Return (x, y) of the center of cell containing provided text 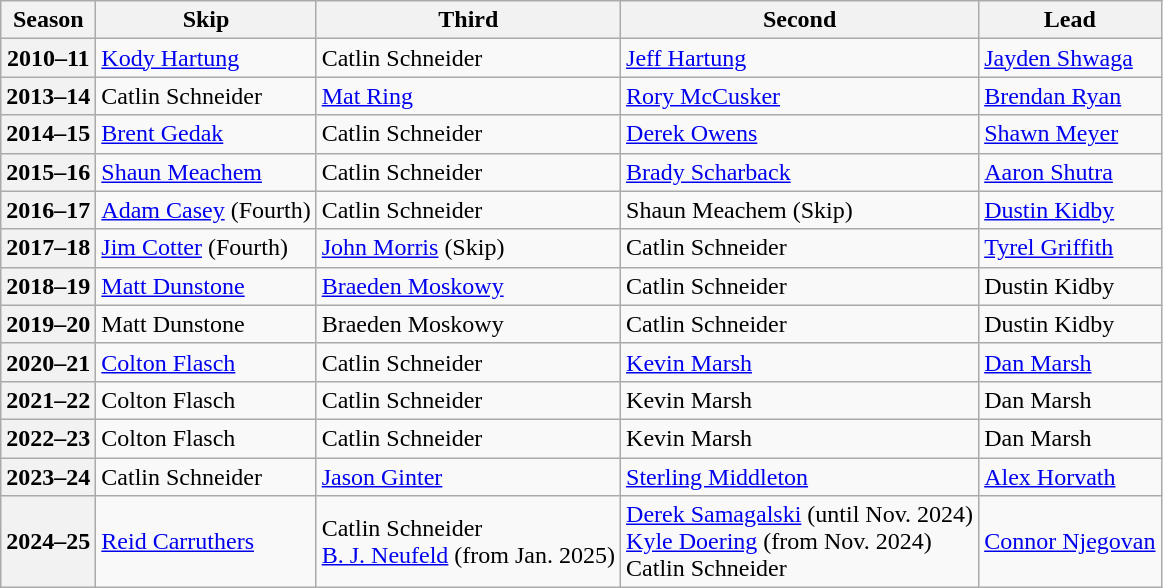
Skip (206, 20)
2016–17 (48, 210)
Brendan Ryan (1070, 96)
Jim Cotter (Fourth) (206, 248)
Catlin Schneider B. J. Neufeld (from Jan. 2025) (468, 542)
Kody Hartung (206, 58)
Alex Horvath (1070, 477)
2020–21 (48, 362)
Jason Ginter (468, 477)
2015–16 (48, 172)
Mat Ring (468, 96)
2022–23 (48, 438)
Shaun Meachem (Skip) (800, 210)
Shawn Meyer (1070, 134)
Shaun Meachem (206, 172)
John Morris (Skip) (468, 248)
2013–14 (48, 96)
2014–15 (48, 134)
2019–20 (48, 324)
2024–25 (48, 542)
2010–11 (48, 58)
Derek Samagalski (until Nov. 2024) Kyle Doering (from Nov. 2024) Catlin Schneider (800, 542)
Brady Scharback (800, 172)
Adam Casey (Fourth) (206, 210)
Connor Njegovan (1070, 542)
Jayden Shwaga (1070, 58)
Reid Carruthers (206, 542)
Season (48, 20)
Tyrel Griffith (1070, 248)
Derek Owens (800, 134)
Lead (1070, 20)
Second (800, 20)
Aaron Shutra (1070, 172)
Sterling Middleton (800, 477)
Brent Gedak (206, 134)
2018–19 (48, 286)
2023–24 (48, 477)
2021–22 (48, 400)
Rory McCusker (800, 96)
Third (468, 20)
Jeff Hartung (800, 58)
2017–18 (48, 248)
